Identify which cell holds the provided text, then report its [x, y] central coordinate. 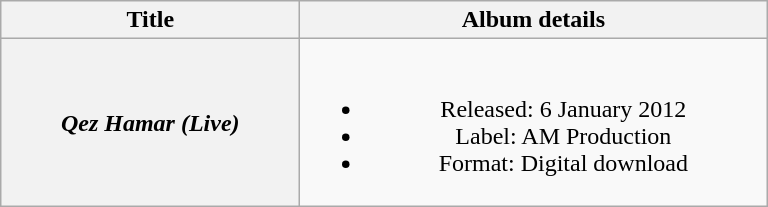
Album details [534, 20]
Released: 6 January 2012Label: AM ProductionFormat: Digital download [534, 122]
Title [150, 20]
Qez Hamar (Live) [150, 122]
